For the text-containing cell, return its midpoint in [x, y] coordinate format. 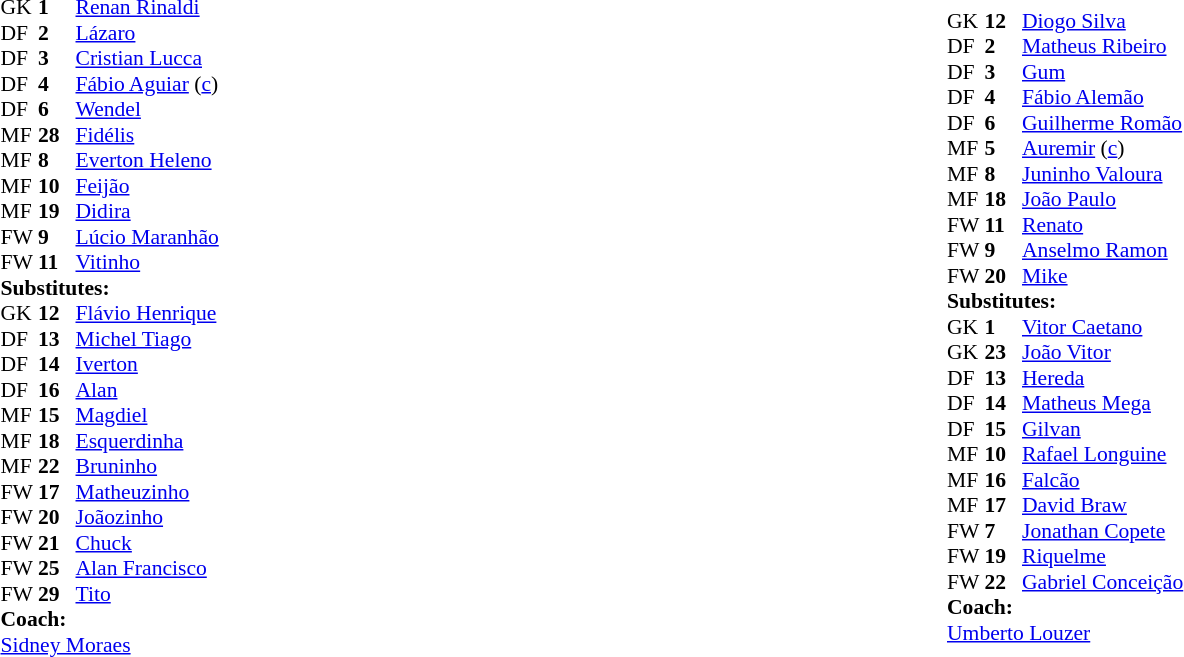
Wendel [148, 109]
Matheus Mega [1102, 403]
Juninho Valoura [1102, 173]
Esquerdinha [148, 441]
Lúcio Maranhão [148, 237]
Guilherme Romão [1102, 122]
Didira [148, 211]
Gabriel Conceição [1102, 581]
Umberto Louzer [1065, 632]
Joãozinho [148, 517]
Matheus Ribeiro [1102, 46]
Diogo Silva [1102, 20]
28 [57, 135]
23 [1003, 352]
1 [1003, 326]
João Paulo [1102, 199]
Vitinho [148, 263]
Alan [148, 390]
29 [57, 594]
Alan Francisco [148, 569]
7 [1003, 530]
Fidélis [148, 135]
Lázaro [148, 33]
Bruninho [148, 467]
Fábio Alemão [1102, 97]
Iverton [148, 365]
Jonathan Copete [1102, 530]
Rafael Longuine [1102, 454]
Anselmo Ramon [1102, 250]
Magdiel [148, 415]
Hereda [1102, 377]
Everton Heleno [148, 161]
Falcão [1102, 479]
Cristian Lucca [148, 59]
David Braw [1102, 505]
Feijão [148, 186]
25 [57, 569]
Michel Tiago [148, 339]
Matheuzinho [148, 492]
Chuck [148, 543]
21 [57, 543]
Flávio Henrique [148, 313]
João Vitor [1102, 352]
5 [1003, 148]
Renato [1102, 224]
Gilvan [1102, 428]
Vitor Caetano [1102, 326]
Mike [1102, 275]
Auremir (c) [1102, 148]
Gum [1102, 71]
Riquelme [1102, 556]
Tito [148, 594]
Fábio Aguiar (c) [148, 84]
